Output the [x, y] coordinate of the center of the cell containing the given text.  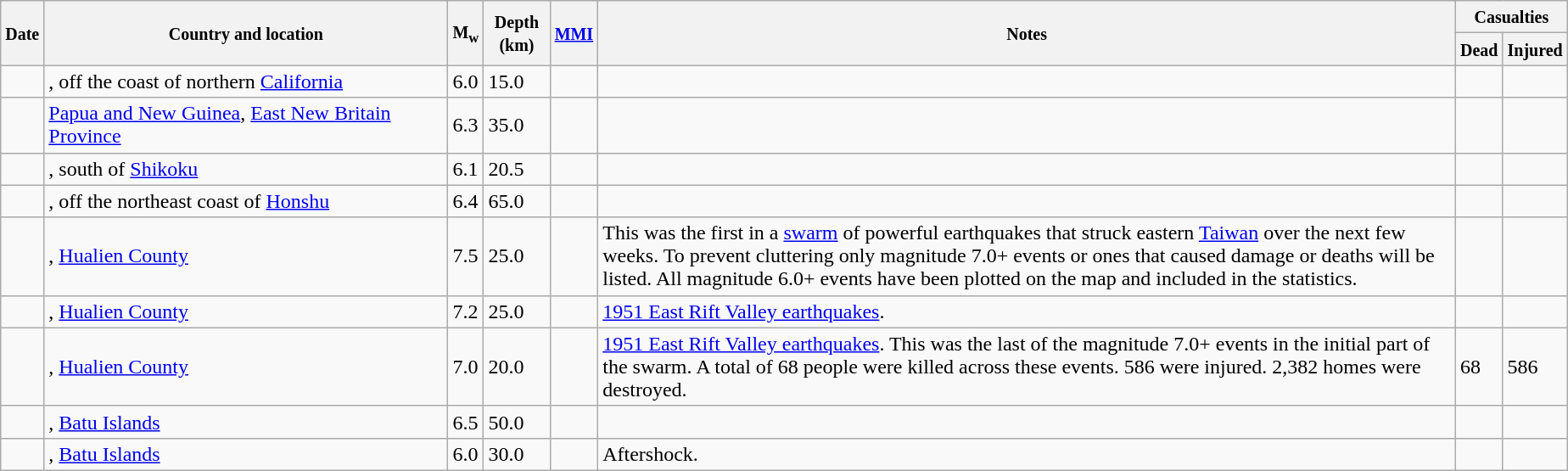
6.3 [466, 126]
30.0 [517, 454]
, off the coast of northern California [246, 81]
Country and location [246, 33]
15.0 [517, 81]
, south of Shikoku [246, 169]
Depth (km) [517, 33]
Papua and New Guinea, East New Britain Province [246, 126]
Dead [1479, 49]
68 [1479, 367]
Aftershock. [1027, 454]
6.5 [466, 422]
50.0 [517, 422]
Date [22, 33]
Notes [1027, 33]
20.0 [517, 367]
Injured [1535, 49]
7.0 [466, 367]
35.0 [517, 126]
, off the northeast coast of Honshu [246, 201]
7.5 [466, 256]
6.1 [466, 169]
1951 East Rift Valley earthquakes. [1027, 311]
Mw [466, 33]
Casualties [1511, 17]
65.0 [517, 201]
MMI [574, 33]
586 [1535, 367]
6.4 [466, 201]
20.5 [517, 169]
7.2 [466, 311]
